Return the [X, Y] coordinate for the center point of the cell that contains the specified text.  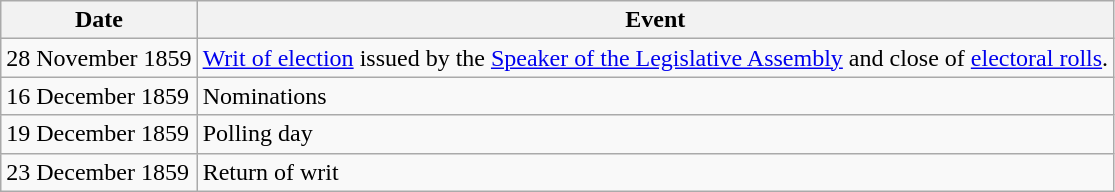
Nominations [656, 96]
Return of writ [656, 172]
28 November 1859 [99, 58]
16 December 1859 [99, 96]
Event [656, 20]
Polling day [656, 134]
23 December 1859 [99, 172]
19 December 1859 [99, 134]
Date [99, 20]
Writ of election issued by the Speaker of the Legislative Assembly and close of electoral rolls. [656, 58]
